Return the [X, Y] coordinate for the center point of the cell that contains the specified text.  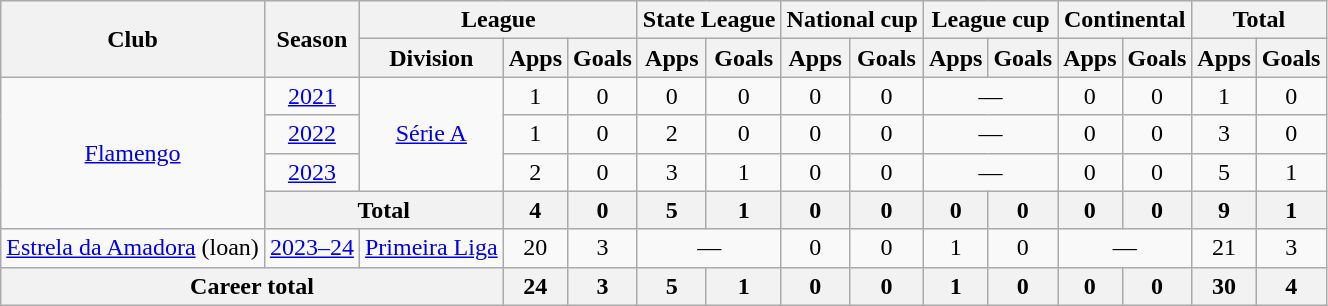
Division [431, 58]
Primeira Liga [431, 248]
National cup [852, 20]
9 [1224, 210]
Club [133, 39]
State League [709, 20]
Career total [252, 286]
Continental [1125, 20]
24 [535, 286]
2022 [312, 134]
Flamengo [133, 153]
Série A [431, 134]
League [498, 20]
2021 [312, 96]
2023 [312, 172]
30 [1224, 286]
2023–24 [312, 248]
Season [312, 39]
20 [535, 248]
21 [1224, 248]
Estrela da Amadora (loan) [133, 248]
League cup [990, 20]
